Capture the cell that displays the provided text and extract its [X, Y] central coordinate. 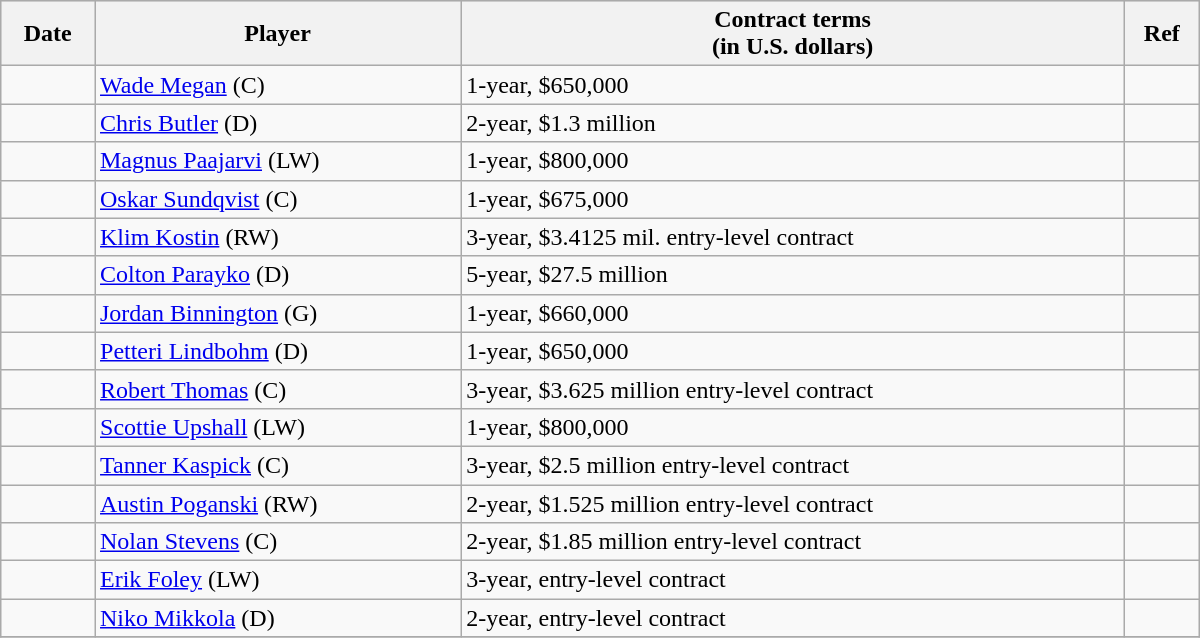
Tanner Kaspick (C) [277, 465]
Niko Mikkola (D) [277, 618]
Erik Foley (LW) [277, 580]
Magnus Paajarvi (LW) [277, 161]
1-year, $660,000 [793, 313]
2-year, $1.525 million entry-level contract [793, 503]
2-year, $1.85 million entry-level contract [793, 542]
Oskar Sundqvist (C) [277, 199]
Contract terms(in U.S. dollars) [793, 34]
Petteri Lindbohm (D) [277, 351]
5-year, $27.5 million [793, 275]
Robert Thomas (C) [277, 389]
3-year, $3.625 million entry-level contract [793, 389]
3-year, $3.4125 mil. entry-level contract [793, 237]
Colton Parayko (D) [277, 275]
Ref [1162, 34]
Wade Megan (C) [277, 85]
Player [277, 34]
Austin Poganski (RW) [277, 503]
3-year, entry-level contract [793, 580]
2-year, entry-level contract [793, 618]
1-year, $675,000 [793, 199]
Chris Butler (D) [277, 123]
3-year, $2.5 million entry-level contract [793, 465]
Scottie Upshall (LW) [277, 427]
2-year, $1.3 million [793, 123]
Jordan Binnington (G) [277, 313]
Nolan Stevens (C) [277, 542]
Date [48, 34]
Klim Kostin (RW) [277, 237]
